Output the [X, Y] coordinate of the center of the cell containing the given text.  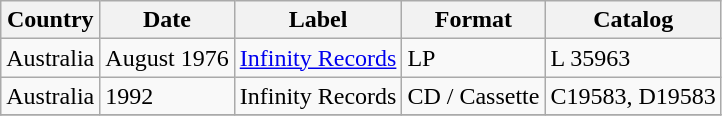
LP [474, 58]
Format [474, 20]
Date [167, 20]
CD / Cassette [474, 96]
C19583, D19583 [633, 96]
Catalog [633, 20]
Label [318, 20]
L 35963 [633, 58]
August 1976 [167, 58]
Country [50, 20]
1992 [167, 96]
